Detect which cell encompasses the target text, then output its [X, Y] center coordinate. 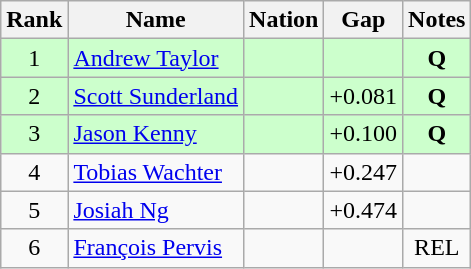
6 [34, 248]
3 [34, 134]
5 [34, 210]
+0.081 [364, 96]
+0.100 [364, 134]
Tobias Wachter [156, 172]
2 [34, 96]
François Pervis [156, 248]
+0.474 [364, 210]
4 [34, 172]
1 [34, 58]
Rank [34, 20]
Gap [364, 20]
+0.247 [364, 172]
Jason Kenny [156, 134]
Josiah Ng [156, 210]
Name [156, 20]
Nation [284, 20]
Notes [437, 20]
Scott Sunderland [156, 96]
REL [437, 248]
Andrew Taylor [156, 58]
